Locate the cell with the specified text and output its (x, y) center coordinate. 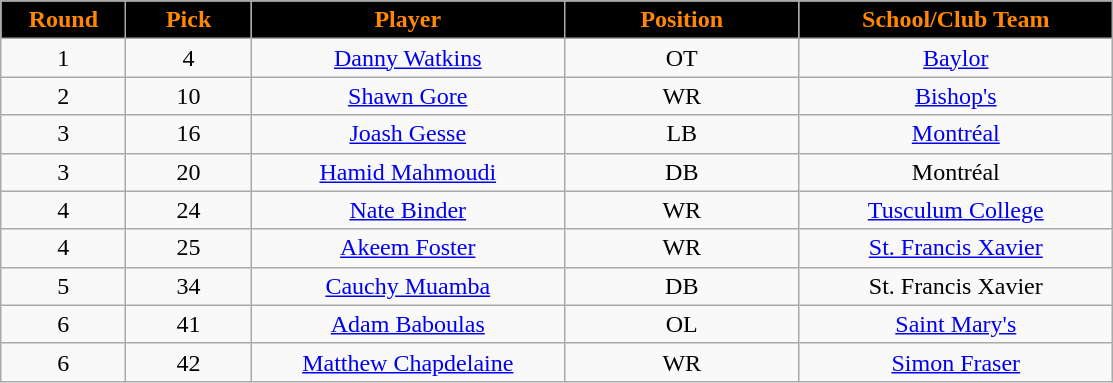
Round (64, 20)
LB (682, 134)
10 (188, 96)
24 (188, 210)
Bishop's (956, 96)
Simon Fraser (956, 362)
Matthew Chapdelaine (408, 362)
Hamid Mahmoudi (408, 172)
Cauchy Muamba (408, 286)
25 (188, 248)
Tusculum College (956, 210)
Pick (188, 20)
Saint Mary's (956, 324)
34 (188, 286)
Nate Binder (408, 210)
Adam Baboulas (408, 324)
Position (682, 20)
2 (64, 96)
20 (188, 172)
Danny Watkins (408, 58)
Player (408, 20)
42 (188, 362)
1 (64, 58)
Shawn Gore (408, 96)
Akeem Foster (408, 248)
16 (188, 134)
Baylor (956, 58)
41 (188, 324)
OT (682, 58)
5 (64, 286)
OL (682, 324)
Joash Gesse (408, 134)
School/Club Team (956, 20)
